Identify which cell holds the provided text, then report its [x, y] central coordinate. 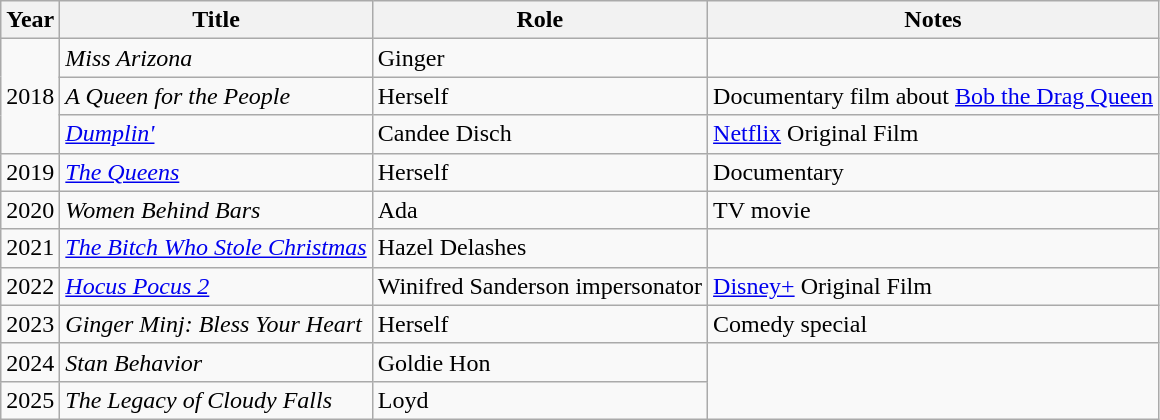
Netflix Original Film [934, 134]
2024 [30, 362]
Disney+ Original Film [934, 286]
Goldie Hon [540, 362]
2018 [30, 96]
Miss Arizona [216, 58]
The Legacy of Cloudy Falls [216, 400]
Year [30, 20]
2020 [30, 210]
Comedy special [934, 324]
2022 [30, 286]
Winifred Sanderson impersonator [540, 286]
Documentary [934, 172]
Hocus Pocus 2 [216, 286]
Stan Behavior [216, 362]
The Bitch Who Stole Christmas [216, 248]
Women Behind Bars [216, 210]
Role [540, 20]
Ginger Minj: Bless Your Heart [216, 324]
Loyd [540, 400]
Notes [934, 20]
Title [216, 20]
Documentary film about Bob the Drag Queen [934, 96]
2025 [30, 400]
Ada [540, 210]
A Queen for the People [216, 96]
Dumplin' [216, 134]
2019 [30, 172]
Hazel Delashes [540, 248]
2023 [30, 324]
2021 [30, 248]
Ginger [540, 58]
TV movie [934, 210]
The Queens [216, 172]
Candee Disch [540, 134]
